Capture the cell that displays the provided text and extract its (x, y) central coordinate. 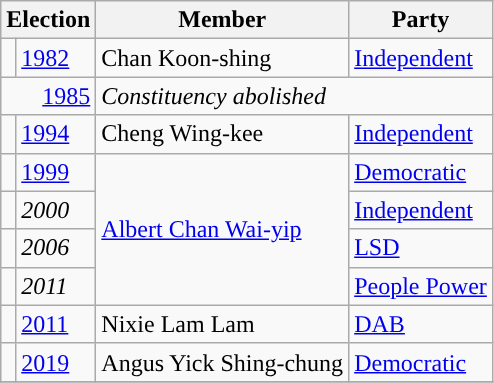
Nixie Lam Lam (222, 324)
People Power (421, 286)
DAB (421, 324)
Cheng Wing-kee (222, 134)
1982 (56, 58)
Albert Chan Wai-yip (222, 229)
2000 (56, 210)
1999 (56, 172)
Election (48, 20)
Constituency abolished (294, 96)
Angus Yick Shing-chung (222, 362)
Chan Koon-shing (222, 58)
LSD (421, 248)
2019 (56, 362)
2006 (56, 248)
1994 (56, 134)
Member (222, 20)
1985 (48, 96)
Party (421, 20)
